Determine the (x, y) coordinate at the center of the cell enclosing the given text.  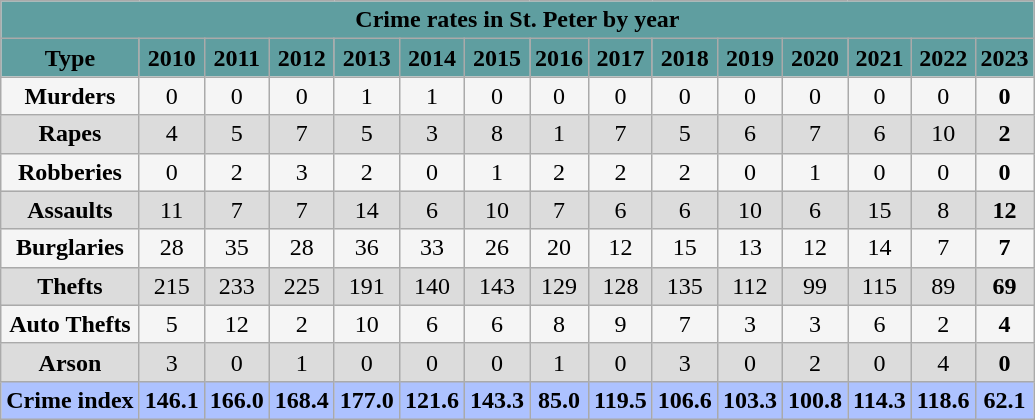
13 (750, 248)
89 (943, 286)
2017 (621, 58)
168.4 (302, 400)
146.1 (172, 400)
Arson (70, 362)
11 (172, 210)
Rapes (70, 134)
2015 (496, 58)
112 (750, 286)
Robberies (70, 172)
2022 (943, 58)
143.3 (496, 400)
215 (172, 286)
99 (814, 286)
2018 (684, 58)
140 (432, 286)
225 (302, 286)
Crime rates in St. Peter by year (518, 20)
233 (236, 286)
191 (366, 286)
Type (70, 58)
166.0 (236, 400)
9 (621, 324)
2019 (750, 58)
26 (496, 248)
103.3 (750, 400)
143 (496, 286)
2013 (366, 58)
118.6 (943, 400)
36 (366, 248)
35 (236, 248)
128 (621, 286)
Auto Thefts (70, 324)
85.0 (560, 400)
114.3 (880, 400)
69 (1004, 286)
119.5 (621, 400)
Crime index (70, 400)
20 (560, 248)
2016 (560, 58)
115 (880, 286)
129 (560, 286)
100.8 (814, 400)
Murders (70, 96)
Burglaries (70, 248)
2020 (814, 58)
33 (432, 248)
2014 (432, 58)
62.1 (1004, 400)
106.6 (684, 400)
2012 (302, 58)
2010 (172, 58)
135 (684, 286)
Thefts (70, 286)
2023 (1004, 58)
2021 (880, 58)
121.6 (432, 400)
2011 (236, 58)
177.0 (366, 400)
Assaults (70, 210)
